Capture the cell that displays the provided text and extract its (x, y) central coordinate. 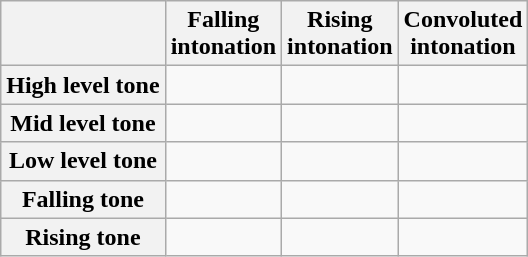
Mid level tone (83, 123)
Falling tone (83, 199)
Rising tone (83, 237)
Convoluted intonation (463, 34)
Falling intonation (223, 34)
High level tone (83, 85)
Rising intonation (340, 34)
Low level tone (83, 161)
